From the cell containing the given text, extract its center point as [x, y] coordinate. 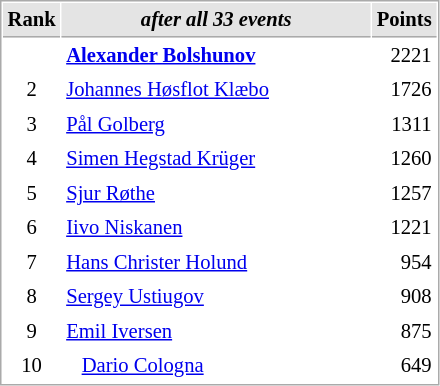
Emil Iversen [216, 332]
7 [32, 262]
10 [32, 366]
4 [32, 158]
Johannes Høsflot Klæbo [216, 90]
Rank [32, 20]
649 [404, 366]
Hans Christer Holund [216, 262]
908 [404, 296]
1260 [404, 158]
1311 [404, 124]
954 [404, 262]
1221 [404, 228]
6 [32, 228]
5 [32, 194]
Points [404, 20]
Pål Golberg [216, 124]
9 [32, 332]
875 [404, 332]
8 [32, 296]
Sjur Røthe [216, 194]
Dario Cologna [216, 366]
1726 [404, 90]
1257 [404, 194]
2 [32, 90]
3 [32, 124]
after all 33 events [216, 20]
Iivo Niskanen [216, 228]
Sergey Ustiugov [216, 296]
Simen Hegstad Krüger [216, 158]
2221 [404, 56]
Alexander Bolshunov [216, 56]
